Detect which cell encompasses the target text, then output its (X, Y) center coordinate. 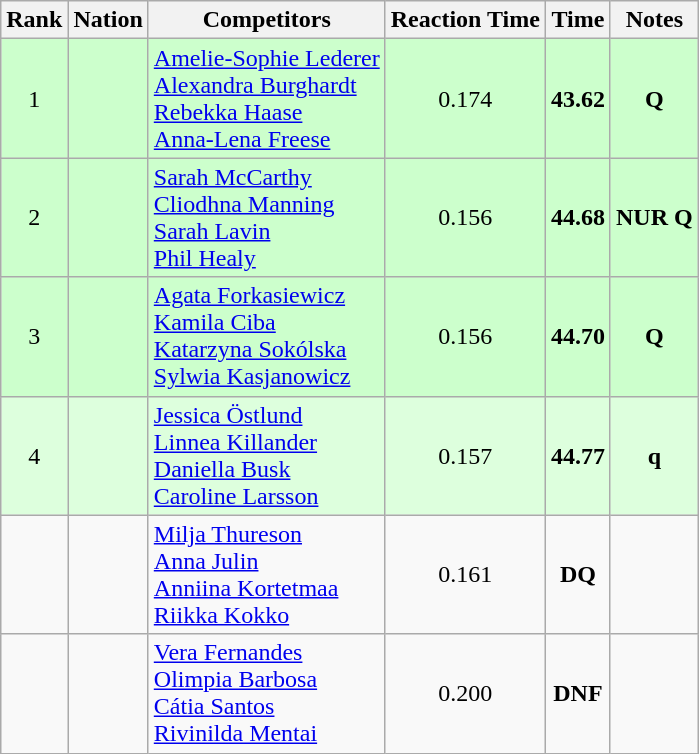
Agata ForkasiewiczKamila CibaKatarzyna SokólskaSylwia Kasjanowicz (266, 336)
DQ (578, 574)
DNF (578, 694)
Vera FernandesOlimpia BarbosaCátia SantosRivinilda Mentai (266, 694)
NUR Q (654, 218)
q (654, 456)
Time (578, 20)
Notes (654, 20)
3 (34, 336)
Nation (108, 20)
44.70 (578, 336)
4 (34, 456)
Rank (34, 20)
44.77 (578, 456)
0.161 (465, 574)
Competitors (266, 20)
Jessica ÖstlundLinnea KillanderDaniella BuskCaroline Larsson (266, 456)
1 (34, 98)
43.62 (578, 98)
Amelie-Sophie LedererAlexandra BurghardtRebekka HaaseAnna-Lena Freese (266, 98)
2 (34, 218)
Milja ThuresonAnna JulinAnniina KortetmaaRiikka Kokko (266, 574)
44.68 (578, 218)
0.200 (465, 694)
0.157 (465, 456)
0.174 (465, 98)
Sarah McCarthyCliodhna ManningSarah LavinPhil Healy (266, 218)
Reaction Time (465, 20)
